Capture the cell that displays the provided text and extract its [x, y] central coordinate. 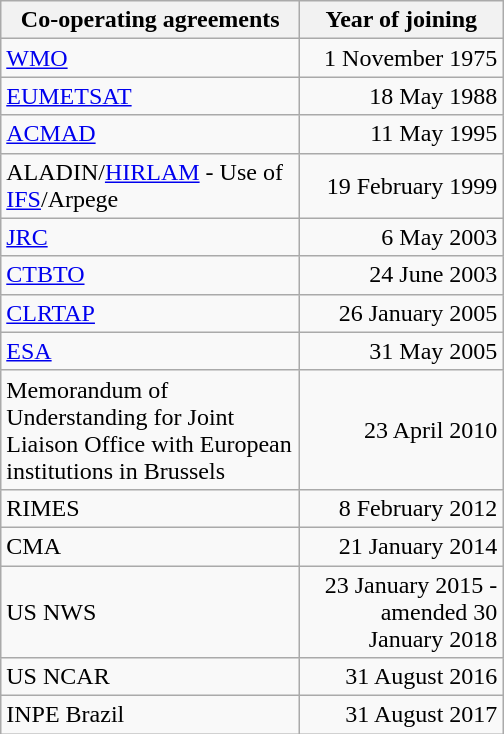
11 May 1995 [402, 134]
JRC [150, 237]
CLRTAP [150, 313]
Year of joining [402, 20]
RIMES [150, 508]
21 January 2014 [402, 546]
EUMETSAT [150, 96]
ACMAD [150, 134]
US NCAR [150, 677]
CTBTO [150, 275]
23 January 2015 - amended 30 January 2018 [402, 612]
ESA [150, 351]
6 May 2003 [402, 237]
23 April 2010 [402, 430]
31 August 2016 [402, 677]
18 May 1988 [402, 96]
31 August 2017 [402, 715]
CMA [150, 546]
26 January 2005 [402, 313]
ALADIN/HIRLAM - Use of IFS/Arpege [150, 186]
24 June 2003 [402, 275]
19 February 1999 [402, 186]
US NWS [150, 612]
1 November 1975 [402, 58]
WMO [150, 58]
INPE Brazil [150, 715]
Memorandum of Understanding for Joint Liaison Office with European institutions in Brussels [150, 430]
31 May 2005 [402, 351]
8 February 2012 [402, 508]
Co-operating agreements [150, 20]
